Return (x, y) of the center of cell containing provided text 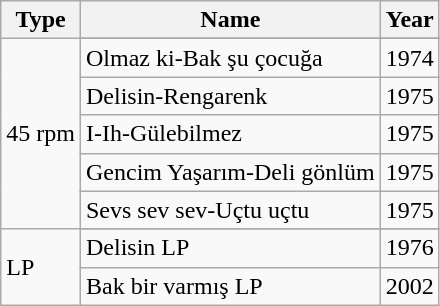
45 rpm (41, 134)
Gencim Yaşarım-Deli gönlüm (230, 172)
Delisin-Rengarenk (230, 96)
Delisin LP (230, 248)
Olmaz ki-Bak şu çocuğa (230, 58)
1974 (410, 58)
LP (41, 267)
Sevs sev sev-Uçtu uçtu (230, 210)
I-Ih-Gülebilmez (230, 134)
1976 (410, 248)
2002 (410, 286)
Bak bir varmış LP (230, 286)
Year (410, 20)
Type (41, 20)
Name (230, 20)
